Pinpoint the cell where the given text exists, returning its (X, Y) midpoint coordinate. 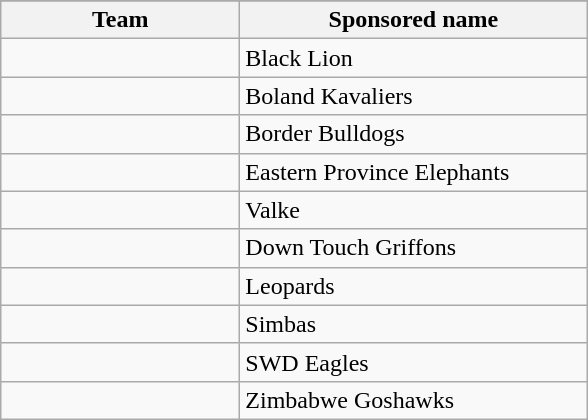
Valke (414, 210)
Zimbabwe Goshawks (414, 400)
Boland Kavaliers (414, 96)
Eastern Province Elephants (414, 172)
Simbas (414, 324)
SWD Eagles (414, 362)
Leopards (414, 286)
Down Touch Griffons (414, 248)
Sponsored name (414, 20)
Border Bulldogs (414, 134)
Team (120, 20)
Black Lion (414, 58)
